From the cell containing the given text, extract its center point as (X, Y) coordinate. 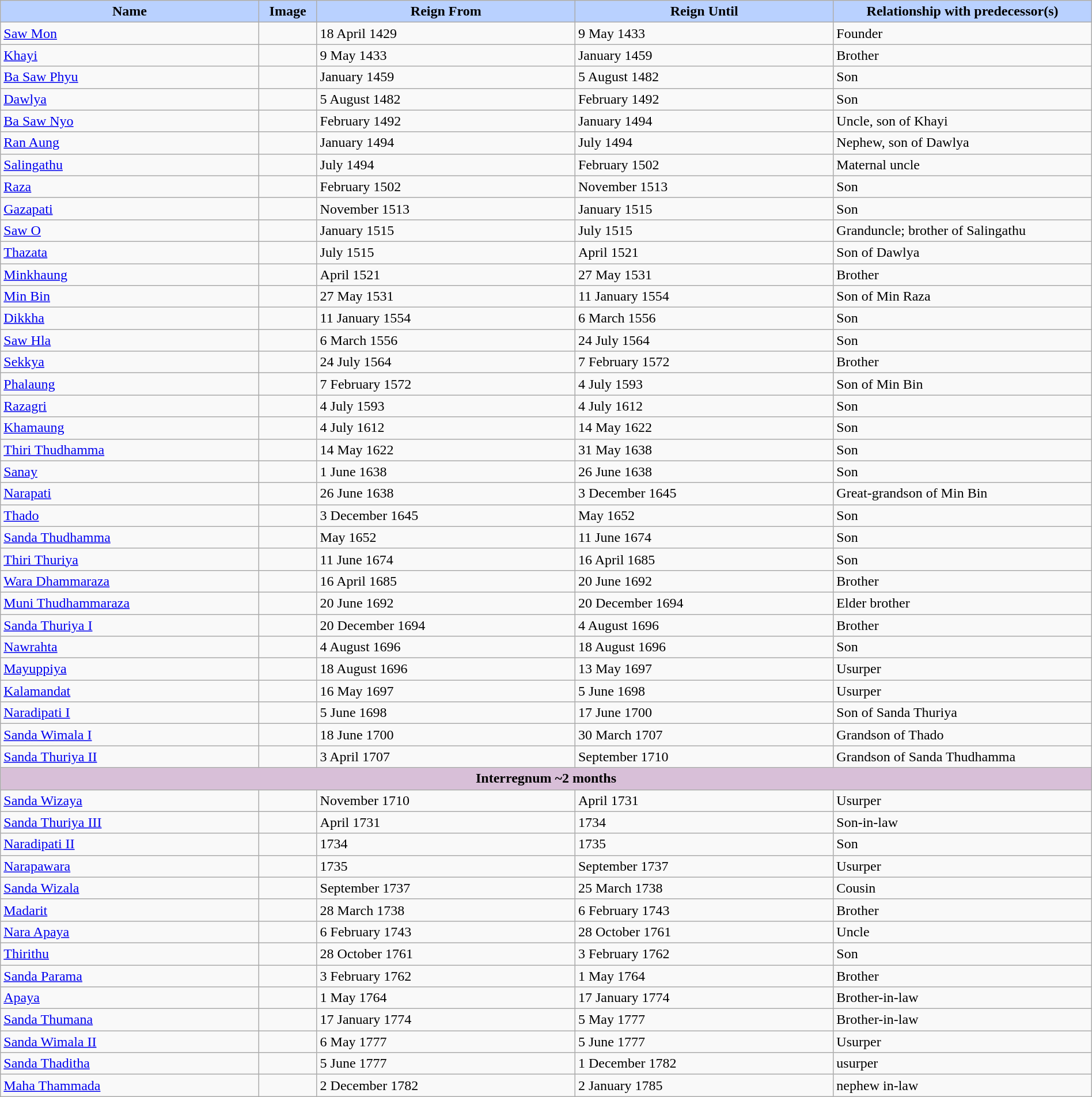
2 December 1782 (446, 1085)
Grandson of Thado (962, 735)
Sanda Wimala I (130, 735)
usurper (962, 1064)
Khamaung (130, 428)
Ba Saw Phyu (130, 77)
Sanda Thaditha (130, 1064)
Maternal uncle (962, 165)
Salingathu (130, 165)
30 March 1707 (704, 735)
Kalamandat (130, 691)
Sanda Wizaya (130, 800)
Great-grandson of Min Bin (962, 494)
Sanda Thudhamma (130, 537)
Son-in-law (962, 822)
Elder brother (962, 603)
Uncle, son of Khayi (962, 121)
September 1710 (704, 757)
Khayi (130, 55)
Sanda Thuriya II (130, 757)
Saw Hla (130, 340)
Sanda Thumana (130, 1020)
Madarit (130, 910)
Sanda Wimala II (130, 1042)
25 March 1738 (704, 888)
Min Bin (130, 297)
Thiri Thuriya (130, 559)
Raza (130, 187)
18 April 1429 (446, 33)
Saw O (130, 230)
Thado (130, 515)
Grandson of Sanda Thudhamma (962, 757)
Son of Dawlya (962, 252)
Phalaung (130, 384)
Ran Aung (130, 143)
13 May 1697 (704, 669)
1 June 1638 (446, 472)
Son of Min Bin (962, 384)
28 March 1738 (446, 910)
31 May 1638 (704, 450)
Ba Saw Nyo (130, 121)
November 1710 (446, 800)
18 June 1700 (446, 735)
16 May 1697 (446, 691)
Sanda Thuriya III (130, 822)
Sekkya (130, 362)
Granduncle; brother of Salingathu (962, 230)
nephew in-law (962, 1085)
Thazata (130, 252)
3 April 1707 (446, 757)
Naradipati II (130, 844)
2 January 1785 (704, 1085)
5 May 1777 (704, 1020)
17 June 1700 (704, 713)
1 December 1782 (704, 1064)
Name (130, 12)
Reign Until (704, 12)
Wara Dhammaraza (130, 581)
Thirithu (130, 954)
Sanay (130, 472)
Son of Sanda Thuriya (962, 713)
Nara Apaya (130, 932)
Sanda Thuriya I (130, 625)
Dawlya (130, 99)
Narapawara (130, 866)
Naradipati I (130, 713)
Nawrahta (130, 647)
Uncle (962, 932)
Mayuppiya (130, 669)
Relationship with predecessor(s) (962, 12)
Interregnum ~2 months (546, 779)
Nephew, son of Dawlya (962, 143)
Muni Thudhammaraza (130, 603)
Image (288, 12)
Razagri (130, 406)
Gazapati (130, 208)
Saw Mon (130, 33)
Founder (962, 33)
Narapati (130, 494)
Apaya (130, 998)
Minkhaung (130, 275)
Sanda Parama (130, 976)
Sanda Wizala (130, 888)
Cousin (962, 888)
Reign From (446, 12)
6 May 1777 (446, 1042)
Son of Min Raza (962, 297)
Thiri Thudhamma (130, 450)
Maha Thammada (130, 1085)
Dikkha (130, 318)
